Extract the (X, Y) coordinate from the center of the cell holding the provided text.  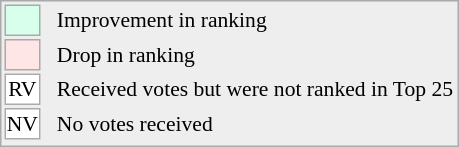
RV (22, 90)
Received votes but were not ranked in Top 25 (254, 90)
NV (22, 124)
Improvement in ranking (254, 20)
Drop in ranking (254, 55)
No votes received (254, 124)
